Find where the given text appears and provide that cell's center as [X, Y] coordinate. 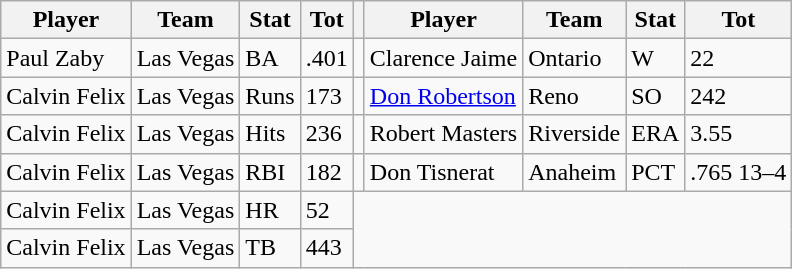
236 [326, 134]
Clarence Jaime [443, 58]
Riverside [574, 134]
Runs [270, 96]
173 [326, 96]
Robert Masters [443, 134]
Reno [574, 96]
3.55 [738, 134]
443 [326, 248]
Ontario [574, 58]
Don Tisnerat [443, 172]
TB [270, 248]
RBI [270, 172]
.401 [326, 58]
HR [270, 210]
SO [656, 96]
Anaheim [574, 172]
PCT [656, 172]
Don Robertson [443, 96]
W [656, 58]
Hits [270, 134]
.765 13–4 [738, 172]
BA [270, 58]
22 [738, 58]
182 [326, 172]
Paul Zaby [66, 58]
52 [326, 210]
ERA [656, 134]
242 [738, 96]
